Find where the given text appears and provide that cell's center as (x, y) coordinate. 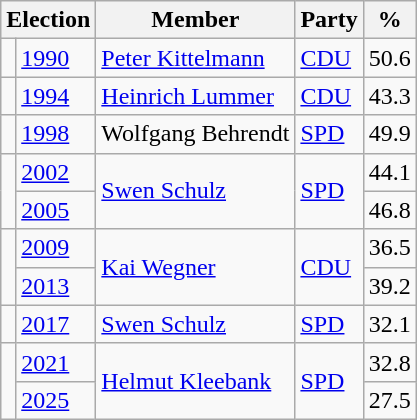
2013 (56, 286)
36.5 (390, 248)
43.3 (390, 96)
Election (48, 20)
2002 (56, 172)
44.1 (390, 172)
32.8 (390, 362)
Heinrich Lummer (196, 96)
2009 (56, 248)
1994 (56, 96)
39.2 (390, 286)
2021 (56, 362)
Kai Wegner (196, 267)
2005 (56, 210)
Helmut Kleebank (196, 381)
27.5 (390, 400)
46.8 (390, 210)
Wolfgang Behrendt (196, 134)
1990 (56, 58)
1998 (56, 134)
% (390, 20)
Member (196, 20)
32.1 (390, 324)
50.6 (390, 58)
2017 (56, 324)
2025 (56, 400)
Peter Kittelmann (196, 58)
Party (329, 20)
49.9 (390, 134)
